Capture the cell that displays the provided text and extract its (x, y) central coordinate. 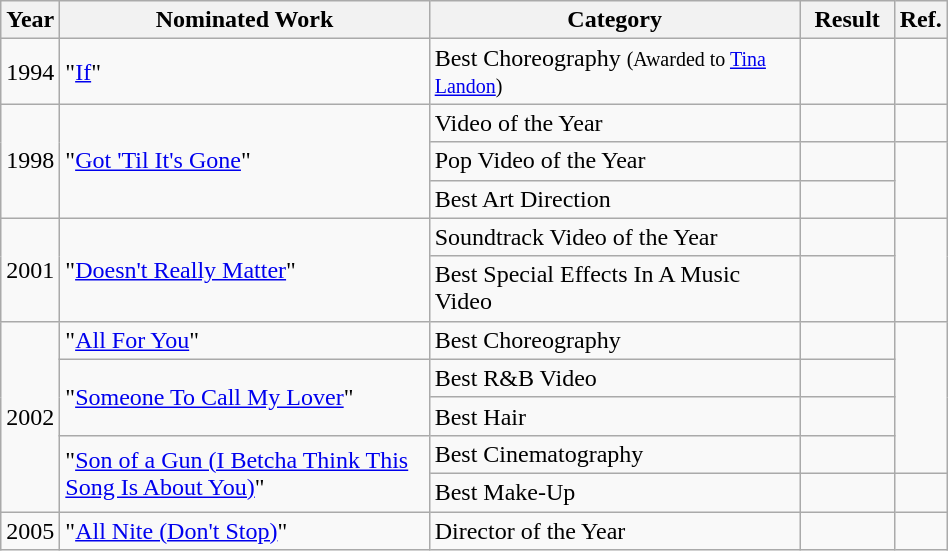
Video of the Year (614, 123)
"Doesn't Really Matter" (244, 270)
"All Nite (Don't Stop)" (244, 531)
Best Cinematography (614, 454)
Pop Video of the Year (614, 161)
Best Choreography (614, 340)
Director of the Year (614, 531)
Best Make-Up (614, 492)
Best Hair (614, 416)
1998 (30, 161)
Nominated Work (244, 20)
Result (847, 20)
Best Art Direction (614, 199)
"Son of a Gun (I Betcha Think This Song Is About You)" (244, 473)
Soundtrack Video of the Year (614, 237)
Category (614, 20)
"Got 'Til It's Gone" (244, 161)
1994 (30, 72)
Best Special Effects In A Music Video (614, 288)
Ref. (920, 20)
Best R&B Video (614, 378)
Best Choreography (Awarded to Tina Landon) (614, 72)
2001 (30, 270)
"Someone To Call My Lover" (244, 397)
2002 (30, 416)
Year (30, 20)
"If" (244, 72)
2005 (30, 531)
"All For You" (244, 340)
